Extract the [x, y] coordinate from the center of the cell holding the provided text.  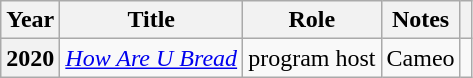
program host [312, 58]
2020 [30, 58]
Title [152, 20]
How Are U Bread [152, 58]
Cameo [420, 58]
Notes [420, 20]
Year [30, 20]
Role [312, 20]
